From the cell containing the given text, extract its center point as (X, Y) coordinate. 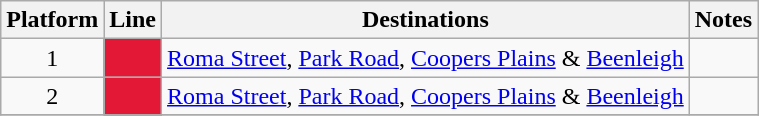
Platform (52, 20)
Notes (723, 20)
Destinations (426, 20)
Line (133, 20)
2 (52, 96)
1 (52, 58)
